Return the [X, Y] coordinate for the center point of the cell that contains the specified text.  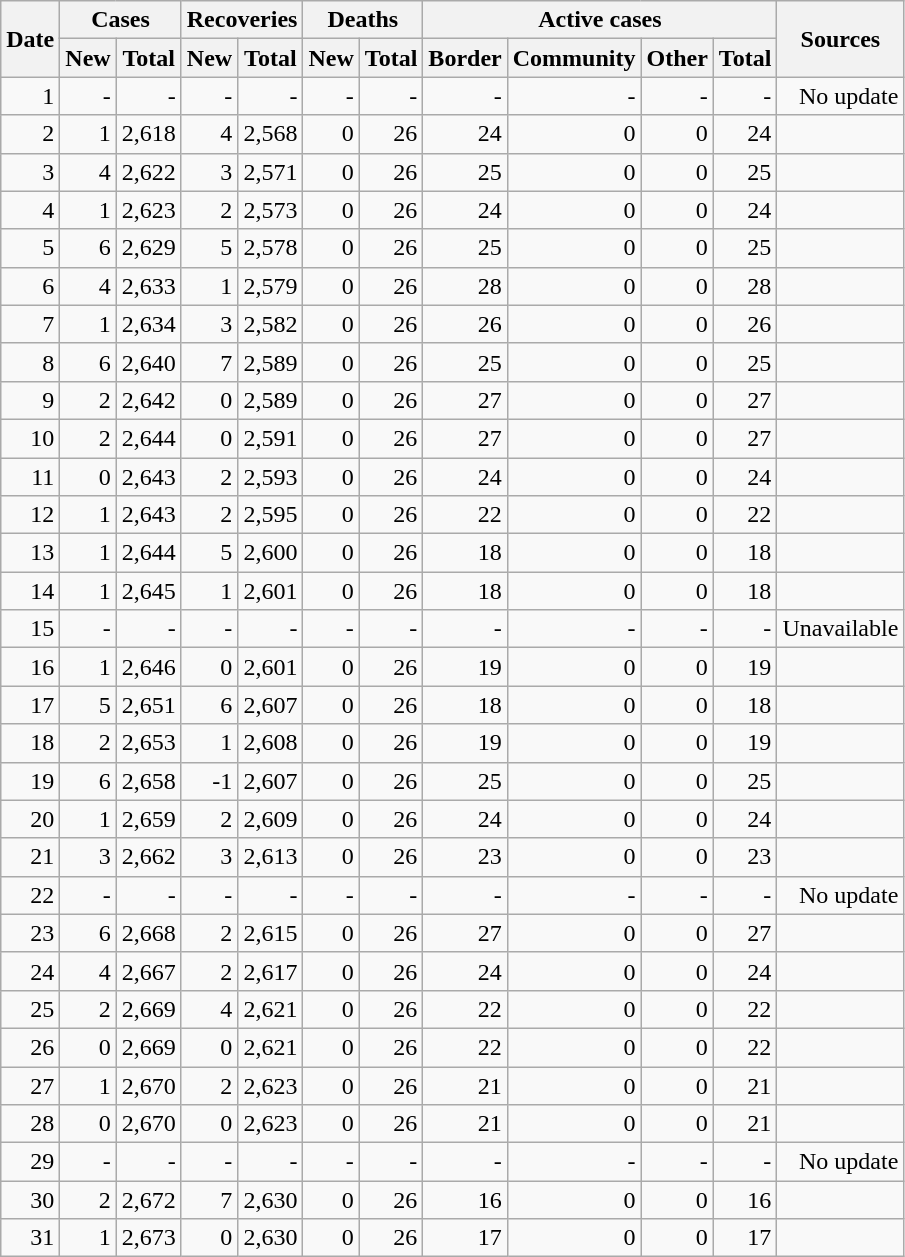
2,651 [148, 705]
12 [30, 515]
2,672 [148, 1200]
2,613 [270, 857]
2,629 [148, 248]
Cases [120, 20]
2,571 [270, 172]
2,595 [270, 515]
2,618 [148, 134]
2,668 [148, 933]
Community [574, 58]
15 [30, 629]
2,600 [270, 553]
2,579 [270, 286]
2,609 [270, 819]
Unavailable [840, 629]
2,658 [148, 781]
2,593 [270, 477]
Deaths [363, 20]
2,578 [270, 248]
8 [30, 362]
Active cases [600, 20]
31 [30, 1238]
2,646 [148, 667]
9 [30, 400]
2,659 [148, 819]
2,653 [148, 743]
2,640 [148, 362]
2,667 [148, 971]
2,633 [148, 286]
2,662 [148, 857]
29 [30, 1162]
2,573 [270, 210]
2,615 [270, 933]
2,591 [270, 438]
Recoveries [242, 20]
2,617 [270, 971]
Other [677, 58]
2,622 [148, 172]
2,634 [148, 324]
2,608 [270, 743]
11 [30, 477]
2,642 [148, 400]
Date [30, 39]
-1 [209, 781]
20 [30, 819]
Border [465, 58]
13 [30, 553]
14 [30, 591]
10 [30, 438]
Sources [840, 39]
30 [30, 1200]
2,582 [270, 324]
2,673 [148, 1238]
2,568 [270, 134]
2,645 [148, 591]
